Identify which cell holds the provided text, then report its [X, Y] central coordinate. 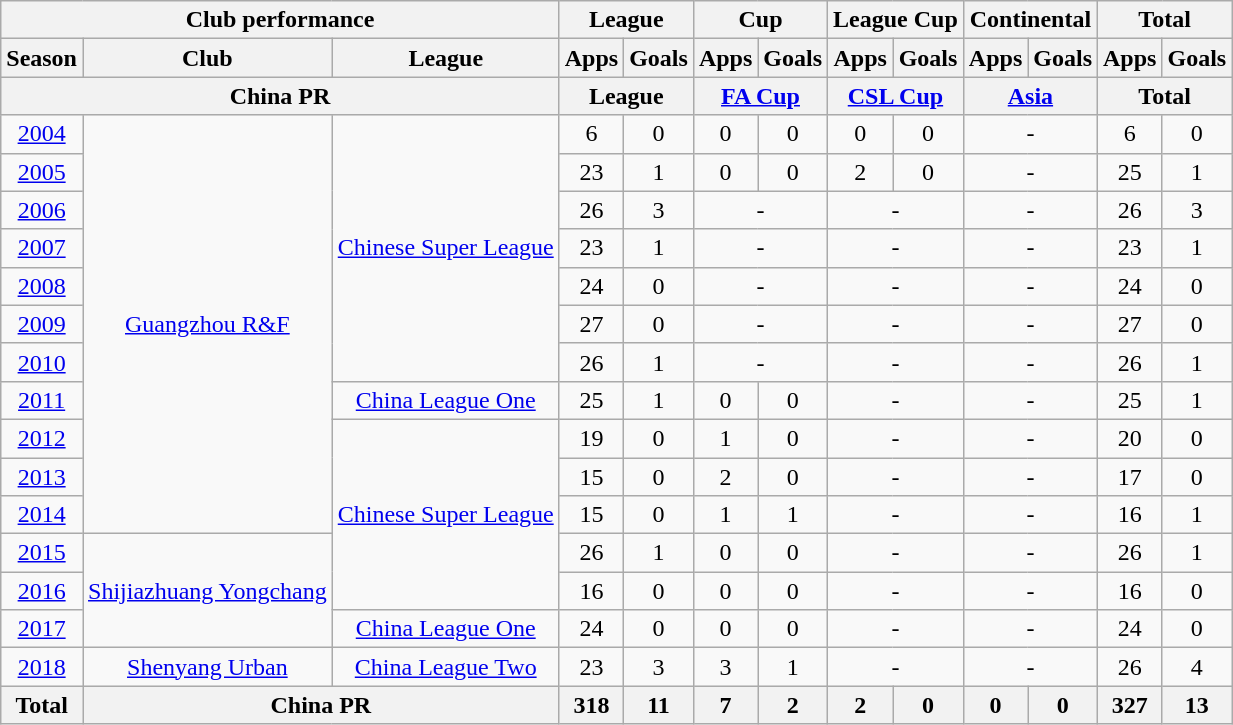
Cup [760, 20]
China League Two [446, 667]
2012 [42, 438]
2005 [42, 172]
2007 [42, 248]
2018 [42, 667]
318 [591, 705]
Club [207, 58]
2008 [42, 286]
2006 [42, 210]
4 [1197, 667]
2015 [42, 553]
13 [1197, 705]
2017 [42, 629]
2014 [42, 515]
Shijiazhuang Yongchang [207, 591]
327 [1130, 705]
Asia [1030, 96]
League Cup [896, 20]
2009 [42, 324]
FA Cup [760, 96]
7 [725, 705]
Continental [1030, 20]
Club performance [280, 20]
2016 [42, 591]
Shenyang Urban [207, 667]
2010 [42, 362]
19 [591, 438]
20 [1130, 438]
CSL Cup [896, 96]
17 [1130, 477]
Season [42, 58]
Guangzhou R&F [207, 324]
2004 [42, 134]
2011 [42, 400]
11 [659, 705]
2013 [42, 477]
